Provide the [x, y] coordinate of the cell's center where the given text is located.  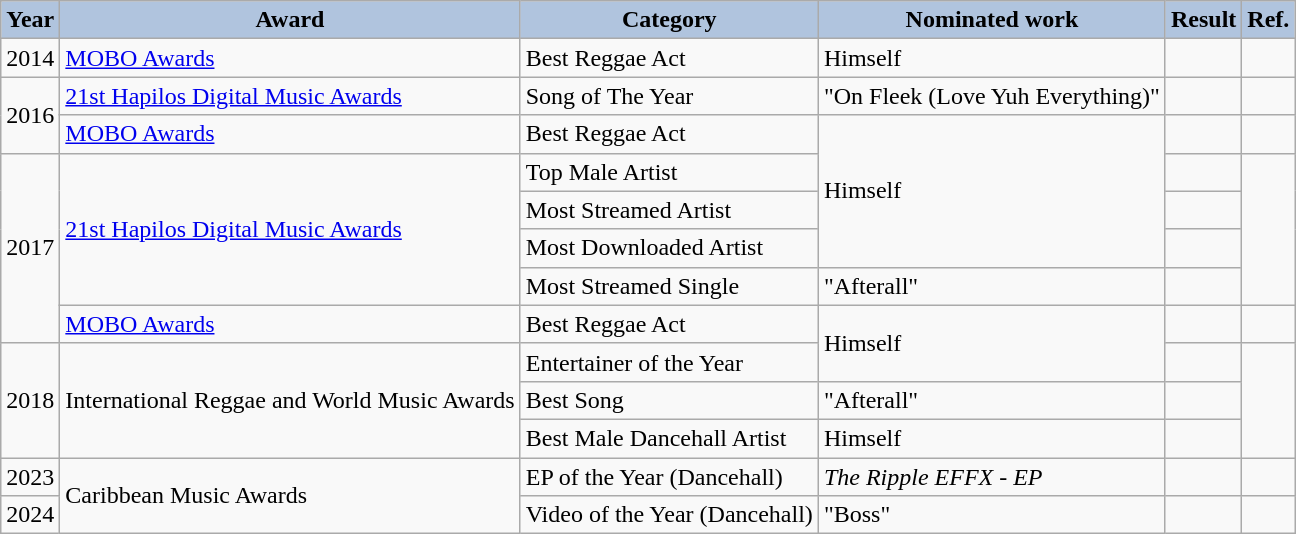
Song of The Year [669, 96]
2016 [30, 115]
2018 [30, 400]
Most Streamed Single [669, 286]
Award [290, 20]
Best Song [669, 400]
Most Streamed Artist [669, 210]
The Ripple EFFX - EP [992, 477]
Entertainer of the Year [669, 362]
Video of the Year (Dancehall) [669, 515]
Category [669, 20]
2024 [30, 515]
Best Male Dancehall Artist [669, 438]
Top Male Artist [669, 172]
2017 [30, 248]
Caribbean Music Awards [290, 496]
Year [30, 20]
2023 [30, 477]
"On Fleek (Love Yuh Everything)" [992, 96]
2014 [30, 58]
International Reggae and World Music Awards [290, 400]
Most Downloaded Artist [669, 248]
EP of the Year (Dancehall) [669, 477]
Ref. [1268, 20]
Result [1203, 20]
"Boss" [992, 515]
Nominated work [992, 20]
